Identify which cell holds the provided text, then report its (X, Y) central coordinate. 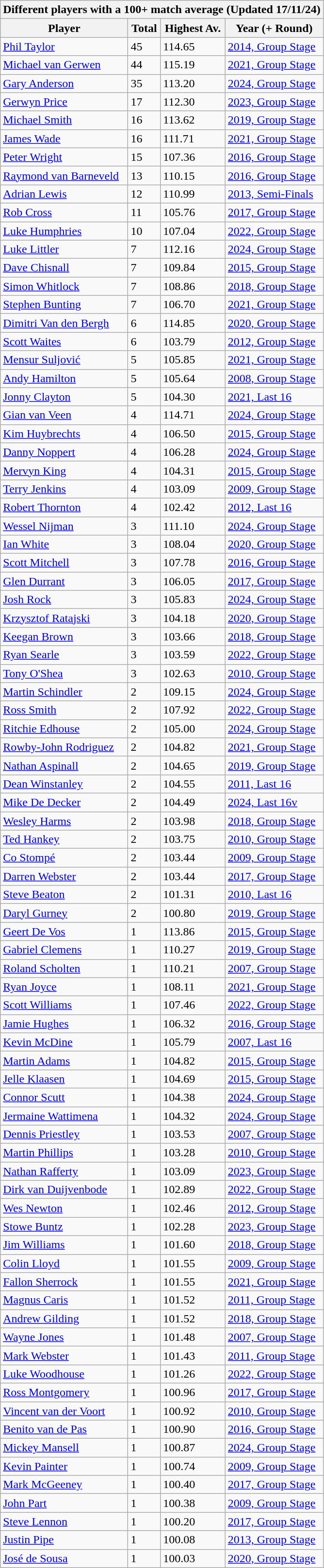
Stephen Bunting (64, 305)
2014, Group Stage (274, 47)
104.31 (193, 470)
José de Sousa (64, 1558)
Ian White (64, 544)
Luke Littler (64, 249)
108.11 (193, 987)
Dimitri Van den Bergh (64, 323)
Wesley Harms (64, 821)
11 (145, 212)
Mike De Decker (64, 802)
107.36 (193, 157)
Josh Rock (64, 600)
Total (145, 28)
Roland Scholten (64, 968)
Ryan Searle (64, 655)
100.80 (193, 913)
Raymond van Barneveld (64, 175)
108.86 (193, 286)
Geert De Vos (64, 931)
2010, Last 16 (274, 895)
Danny Noppert (64, 452)
Dean Winstanley (64, 784)
Michael van Gerwen (64, 65)
104.55 (193, 784)
Mark McGeeney (64, 1485)
110.21 (193, 968)
100.20 (193, 1521)
113.86 (193, 931)
Colin Lloyd (64, 1263)
101.31 (193, 895)
Mark Webster (64, 1355)
Fallon Sherrock (64, 1282)
111.10 (193, 526)
Glen Durrant (64, 581)
2013, Group Stage (274, 1540)
Magnus Caris (64, 1300)
Peter Wright (64, 157)
Dirk van Duijvenbode (64, 1190)
Rob Cross (64, 212)
113.20 (193, 83)
102.89 (193, 1190)
113.62 (193, 120)
Dennis Priestley (64, 1134)
105.64 (193, 378)
103.79 (193, 342)
105.76 (193, 212)
2008, Group Stage (274, 378)
Kevin Painter (64, 1466)
Rowby-John Rodriguez (64, 747)
Mensur Suljović (64, 360)
100.74 (193, 1466)
John Part (64, 1503)
Simon Whitlock (64, 286)
102.42 (193, 507)
100.08 (193, 1540)
Nathan Rafferty (64, 1171)
101.26 (193, 1374)
104.38 (193, 1097)
2013, Semi-Finals (274, 194)
Steve Lennon (64, 1521)
101.48 (193, 1337)
104.30 (193, 397)
Benito van de Pas (64, 1429)
102.46 (193, 1208)
100.92 (193, 1411)
Steve Beaton (64, 895)
Co Stompé (64, 858)
112.30 (193, 102)
Ross Smith (64, 710)
106.32 (193, 1024)
103.75 (193, 839)
Vincent van der Voort (64, 1411)
44 (145, 65)
Connor Scutt (64, 1097)
103.66 (193, 637)
100.90 (193, 1429)
Phil Taylor (64, 47)
Terry Jenkins (64, 489)
109.15 (193, 692)
104.32 (193, 1116)
Luke Humphries (64, 231)
Andy Hamilton (64, 378)
106.50 (193, 434)
2021, Last 16 (274, 397)
Ryan Joyce (64, 987)
Ritchie Edhouse (64, 729)
103.59 (193, 655)
Ross Montgomery (64, 1392)
Gabriel Clemens (64, 950)
Player (64, 28)
115.19 (193, 65)
103.98 (193, 821)
100.38 (193, 1503)
107.92 (193, 710)
Wessel Nijman (64, 526)
104.49 (193, 802)
17 (145, 102)
15 (145, 157)
Mervyn King (64, 470)
Gary Anderson (64, 83)
Mickey Mansell (64, 1448)
Jermaine Wattimena (64, 1116)
Daryl Gurney (64, 913)
Adrian Lewis (64, 194)
103.28 (193, 1153)
Tony O'Shea (64, 673)
100.87 (193, 1448)
Stowe Buntz (64, 1226)
107.46 (193, 1005)
Jamie Hughes (64, 1024)
112.16 (193, 249)
Jim Williams (64, 1245)
105.79 (193, 1042)
108.04 (193, 544)
110.27 (193, 950)
103.53 (193, 1134)
Scott Waites (64, 342)
10 (145, 231)
Jonny Clayton (64, 397)
Scott Mitchell (64, 563)
Gian van Veen (64, 415)
Justin Pipe (64, 1540)
114.65 (193, 47)
106.70 (193, 305)
105.85 (193, 360)
Wes Newton (64, 1208)
Martin Adams (64, 1060)
106.28 (193, 452)
100.40 (193, 1485)
104.69 (193, 1079)
104.18 (193, 618)
101.60 (193, 1245)
Kim Huybrechts (64, 434)
Martin Schindler (64, 692)
110.99 (193, 194)
12 (145, 194)
105.83 (193, 600)
35 (145, 83)
102.28 (193, 1226)
Dave Chisnall (64, 268)
101.43 (193, 1355)
Jelle Klaasen (64, 1079)
Keegan Brown (64, 637)
Nathan Aspinall (64, 765)
109.84 (193, 268)
100.03 (193, 1558)
Krzysztof Ratajski (64, 618)
Gerwyn Price (64, 102)
107.04 (193, 231)
104.65 (193, 765)
105.00 (193, 729)
Different players with a 100+ match average (Updated 17/11/24) (162, 10)
106.05 (193, 581)
111.71 (193, 139)
100.96 (193, 1392)
110.15 (193, 175)
2007, Last 16 (274, 1042)
Kevin McDine (64, 1042)
Highest Av. (193, 28)
Robert Thornton (64, 507)
114.71 (193, 415)
114.85 (193, 323)
2012, Last 16 (274, 507)
13 (145, 175)
Scott Williams (64, 1005)
Andrew Gilding (64, 1319)
2011, Last 16 (274, 784)
Luke Woodhouse (64, 1374)
James Wade (64, 139)
Darren Webster (64, 876)
Wayne Jones (64, 1337)
Michael Smith (64, 120)
Year (+ Round) (274, 28)
102.63 (193, 673)
2024, Last 16v (274, 802)
Martin Phillips (64, 1153)
Ted Hankey (64, 839)
45 (145, 47)
107.78 (193, 563)
